Find where the given text appears and provide that cell's center as (x, y) coordinate. 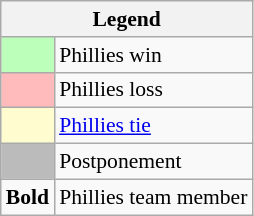
Phillies loss (153, 90)
Legend (127, 19)
Postponement (153, 162)
Phillies win (153, 55)
Bold (28, 197)
Phillies team member (153, 197)
Phillies tie (153, 126)
